Search for the cell housing the specified text and yield its (x, y) center coordinate. 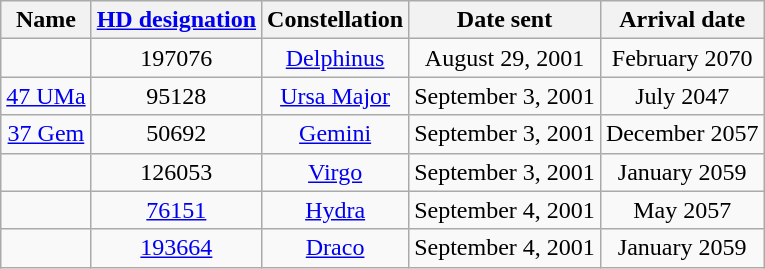
Constellation (336, 20)
Draco (336, 248)
Hydra (336, 210)
50692 (176, 134)
Date sent (505, 20)
August 29, 2001 (505, 58)
193664 (176, 248)
Virgo (336, 172)
Name (46, 20)
126053 (176, 172)
Arrival date (682, 20)
95128 (176, 96)
47 UMa (46, 96)
December 2057 (682, 134)
Delphinus (336, 58)
37 Gem (46, 134)
February 2070 (682, 58)
HD designation (176, 20)
July 2047 (682, 96)
Ursa Major (336, 96)
197076 (176, 58)
May 2057 (682, 210)
76151 (176, 210)
Gemini (336, 134)
